Locate the cell with the specified text and output its [X, Y] center coordinate. 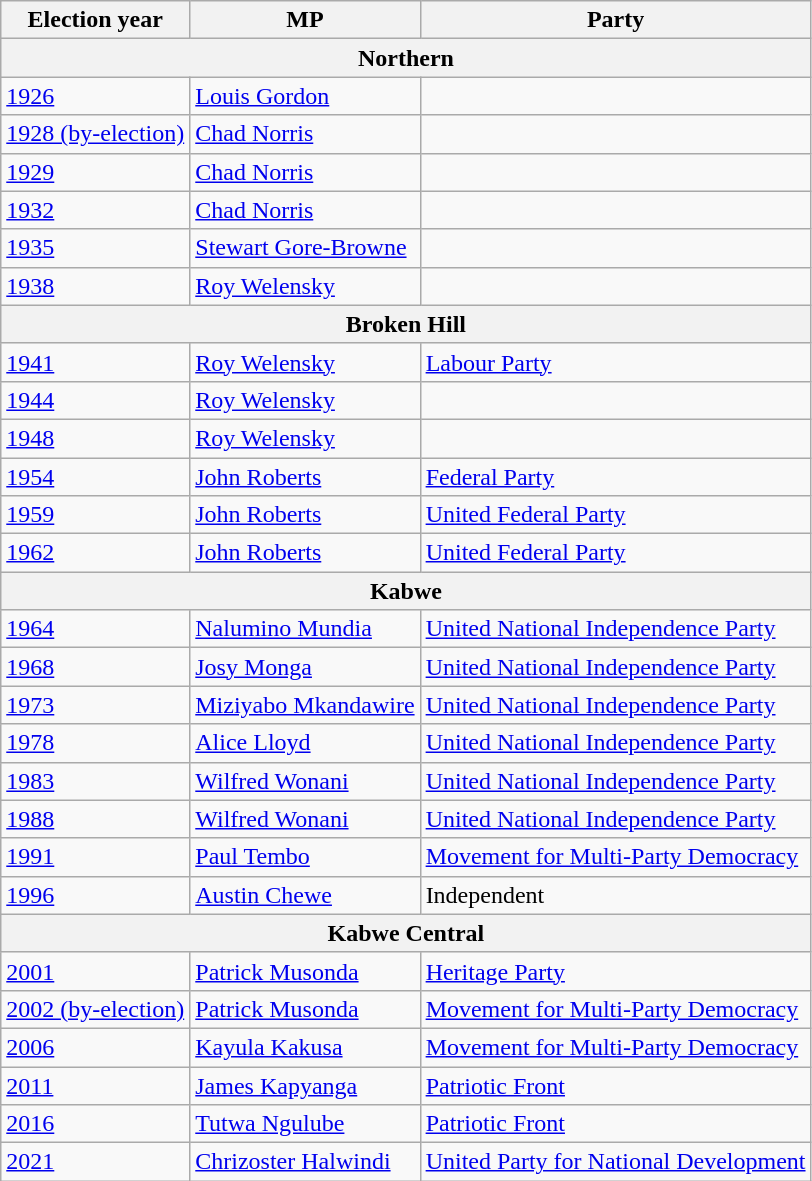
2011 [96, 1085]
1978 [96, 743]
Josy Monga [305, 667]
James Kapyanga [305, 1085]
2016 [96, 1124]
Independent [616, 895]
Alice Lloyd [305, 743]
Kabwe Central [406, 933]
1941 [96, 362]
Paul Tembo [305, 857]
2002 (by-election) [96, 1009]
1944 [96, 400]
Federal Party [616, 477]
Kabwe [406, 591]
Austin Chewe [305, 895]
Chrizoster Halwindi [305, 1162]
1964 [96, 629]
1988 [96, 819]
1938 [96, 286]
1935 [96, 248]
1962 [96, 553]
Labour Party [616, 362]
Election year [96, 20]
1973 [96, 705]
Nalumino Mundia [305, 629]
1926 [96, 96]
Louis Gordon [305, 96]
1968 [96, 667]
1932 [96, 210]
United Party for National Development [616, 1162]
Party [616, 20]
2006 [96, 1047]
Tutwa Ngulube [305, 1124]
Miziyabo Mkandawire [305, 705]
2001 [96, 971]
1959 [96, 515]
1996 [96, 895]
Northern [406, 58]
1929 [96, 172]
Kayula Kakusa [305, 1047]
1954 [96, 477]
MP [305, 20]
1991 [96, 857]
Broken Hill [406, 324]
Heritage Party [616, 971]
Stewart Gore-Browne [305, 248]
2021 [96, 1162]
1983 [96, 781]
1948 [96, 438]
1928 (by-election) [96, 134]
